Return the [X, Y] coordinate for the center point of the cell that contains the specified text.  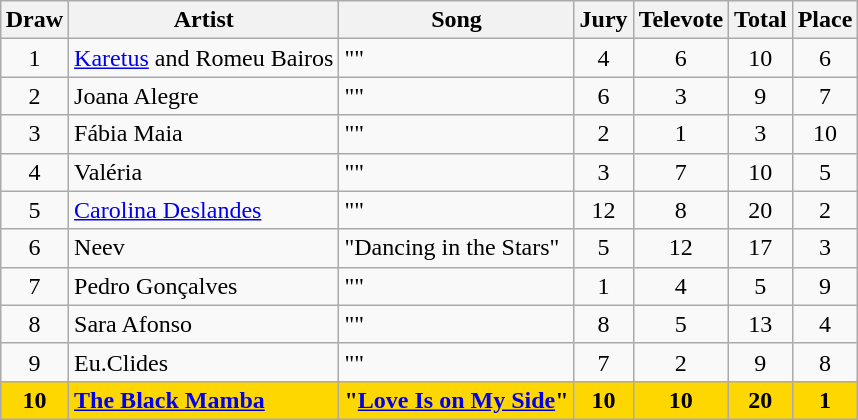
13 [761, 324]
The Black Mamba [204, 400]
Sara Afonso [204, 324]
Joana Alegre [204, 96]
Song [456, 20]
17 [761, 248]
Place [825, 20]
Pedro Gonçalves [204, 286]
Karetus and Romeu Bairos [204, 58]
Jury [604, 20]
Carolina Deslandes [204, 210]
Neev [204, 248]
Eu.Clides [204, 362]
Valéria [204, 172]
"Dancing in the Stars" [456, 248]
Draw [34, 20]
Total [761, 20]
Artist [204, 20]
Fábia Maia [204, 134]
Televote [680, 20]
"Love Is on My Side" [456, 400]
